Determine the (x, y) coordinate at the center of the cell enclosing the given text.  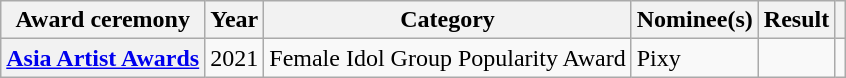
Nominee(s) (694, 20)
Award ceremony (103, 20)
Result (796, 20)
Asia Artist Awards (103, 58)
Pixy (694, 58)
2021 (234, 58)
Category (448, 20)
Female Idol Group Popularity Award (448, 58)
Year (234, 20)
